Search for the cell housing the specified text and yield its [x, y] center coordinate. 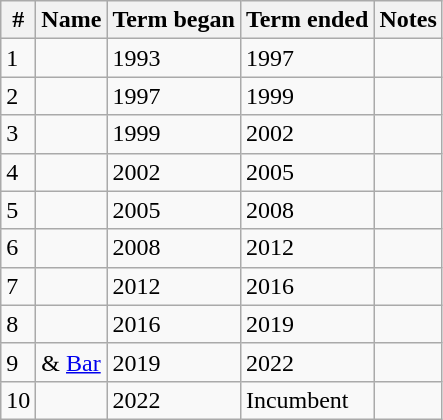
3 [18, 134]
1 [18, 58]
8 [18, 324]
9 [18, 362]
Term began [174, 20]
# [18, 20]
6 [18, 248]
Notes [408, 20]
Term ended [307, 20]
2 [18, 96]
10 [18, 400]
4 [18, 172]
5 [18, 210]
Incumbent [307, 400]
Name [72, 20]
& Bar [72, 362]
1993 [174, 58]
7 [18, 286]
